Return the [x, y] coordinate for the center point of the cell that contains the specified text.  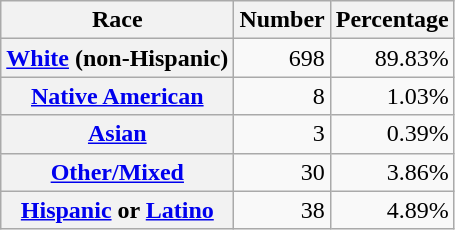
3 [282, 134]
Asian [118, 134]
1.03% [392, 96]
Number [282, 20]
0.39% [392, 134]
89.83% [392, 58]
Percentage [392, 20]
3.86% [392, 172]
Native American [118, 96]
30 [282, 172]
Race [118, 20]
38 [282, 210]
Hispanic or Latino [118, 210]
8 [282, 96]
Other/Mixed [118, 172]
698 [282, 58]
White (non-Hispanic) [118, 58]
4.89% [392, 210]
